Scan for the cell matching the given text and deliver its [x, y] coordinate at center. 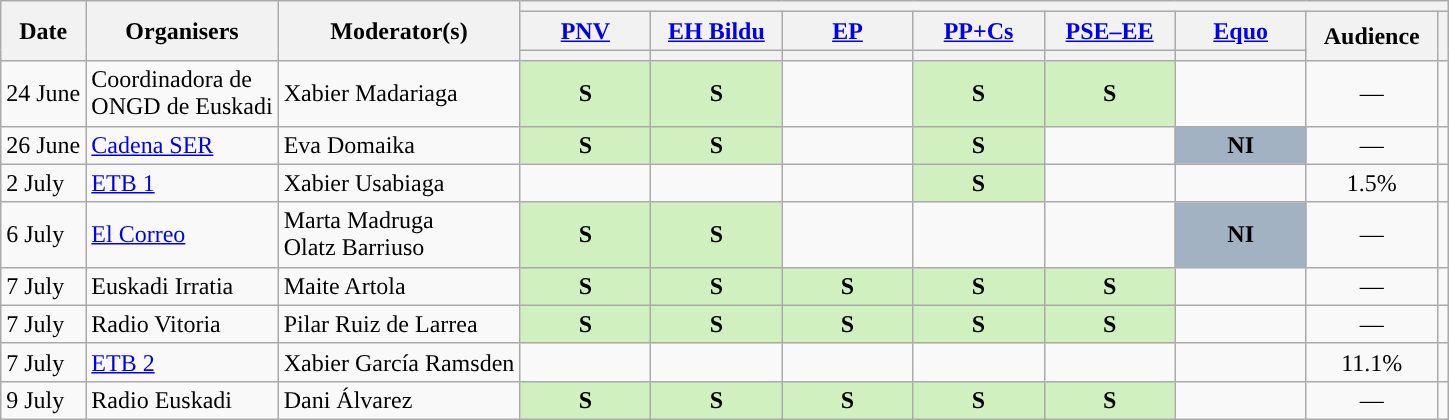
Moderator(s) [399, 31]
EH Bildu [716, 31]
PP+Cs [978, 31]
PSE–EE [1110, 31]
EP [848, 31]
Marta MadrugaOlatz Barriuso [399, 234]
Audience [1372, 36]
ETB 1 [182, 183]
Date [44, 31]
Xabier García Ramsden [399, 362]
Dani Álvarez [399, 400]
Radio Vitoria [182, 324]
PNV [586, 31]
Equo [1240, 31]
11.1% [1372, 362]
Radio Euskadi [182, 400]
26 June [44, 145]
2 July [44, 183]
1.5% [1372, 183]
Cadena SER [182, 145]
Pilar Ruiz de Larrea [399, 324]
Organisers [182, 31]
El Correo [182, 234]
ETB 2 [182, 362]
24 June [44, 94]
Xabier Madariaga [399, 94]
9 July [44, 400]
6 July [44, 234]
Eva Domaika [399, 145]
Maite Artola [399, 286]
Coordinadora deONGD de Euskadi [182, 94]
Xabier Usabiaga [399, 183]
Euskadi Irratia [182, 286]
